Search for the cell housing the specified text and yield its (x, y) center coordinate. 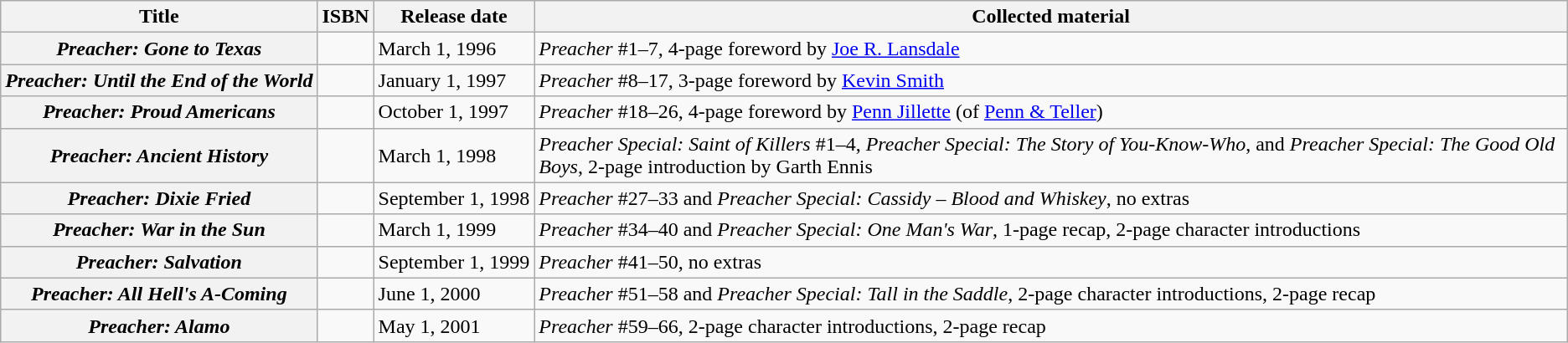
Preacher: Until the End of the World (159, 80)
March 1, 1996 (454, 49)
Preacher: Gone to Texas (159, 49)
Release date (454, 17)
Preacher: All Hell's A-Coming (159, 294)
ISBN (345, 17)
Preacher #34–40 and Preacher Special: One Man's War, 1-page recap, 2-page character introductions (1050, 230)
Preacher: Alamo (159, 325)
June 1, 2000 (454, 294)
September 1, 1999 (454, 262)
March 1, 1999 (454, 230)
Preacher: Proud Americans (159, 112)
Collected material (1050, 17)
Preacher #1–7, 4-page foreword by Joe R. Lansdale (1050, 49)
May 1, 2001 (454, 325)
Preacher: Salvation (159, 262)
Preacher: Dixie Fried (159, 198)
Preacher #27–33 and Preacher Special: Cassidy – Blood and Whiskey, no extras (1050, 198)
Preacher #59–66, 2-page character introductions, 2-page recap (1050, 325)
March 1, 1998 (454, 156)
Preacher: Ancient History (159, 156)
January 1, 1997 (454, 80)
September 1, 1998 (454, 198)
Title (159, 17)
October 1, 1997 (454, 112)
Preacher #18–26, 4-page foreword by Penn Jillette (of Penn & Teller) (1050, 112)
Preacher: War in the Sun (159, 230)
Preacher #51–58 and Preacher Special: Tall in the Saddle, 2-page character introductions, 2-page recap (1050, 294)
Preacher #8–17, 3-page foreword by Kevin Smith (1050, 80)
Preacher #41–50, no extras (1050, 262)
